Return [x, y] of the center of cell containing provided text 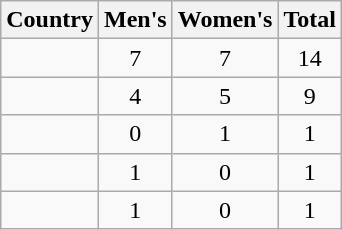
Country [50, 20]
Women's [225, 20]
Men's [135, 20]
9 [310, 96]
5 [225, 96]
4 [135, 96]
Total [310, 20]
14 [310, 58]
